Scan for the cell matching the given text and deliver its (X, Y) coordinate at center. 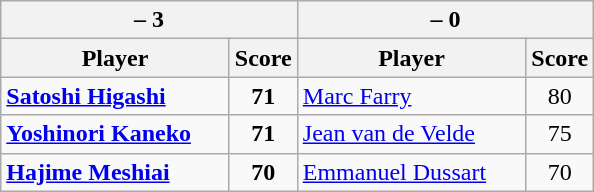
Yoshinori Kaneko (116, 134)
80 (560, 96)
Marc Farry (412, 96)
Emmanuel Dussart (412, 172)
– 3 (150, 20)
Satoshi Higashi (116, 96)
– 0 (446, 20)
75 (560, 134)
Jean van de Velde (412, 134)
Hajime Meshiai (116, 172)
